Output the [X, Y] coordinate of the center of the cell containing the given text.  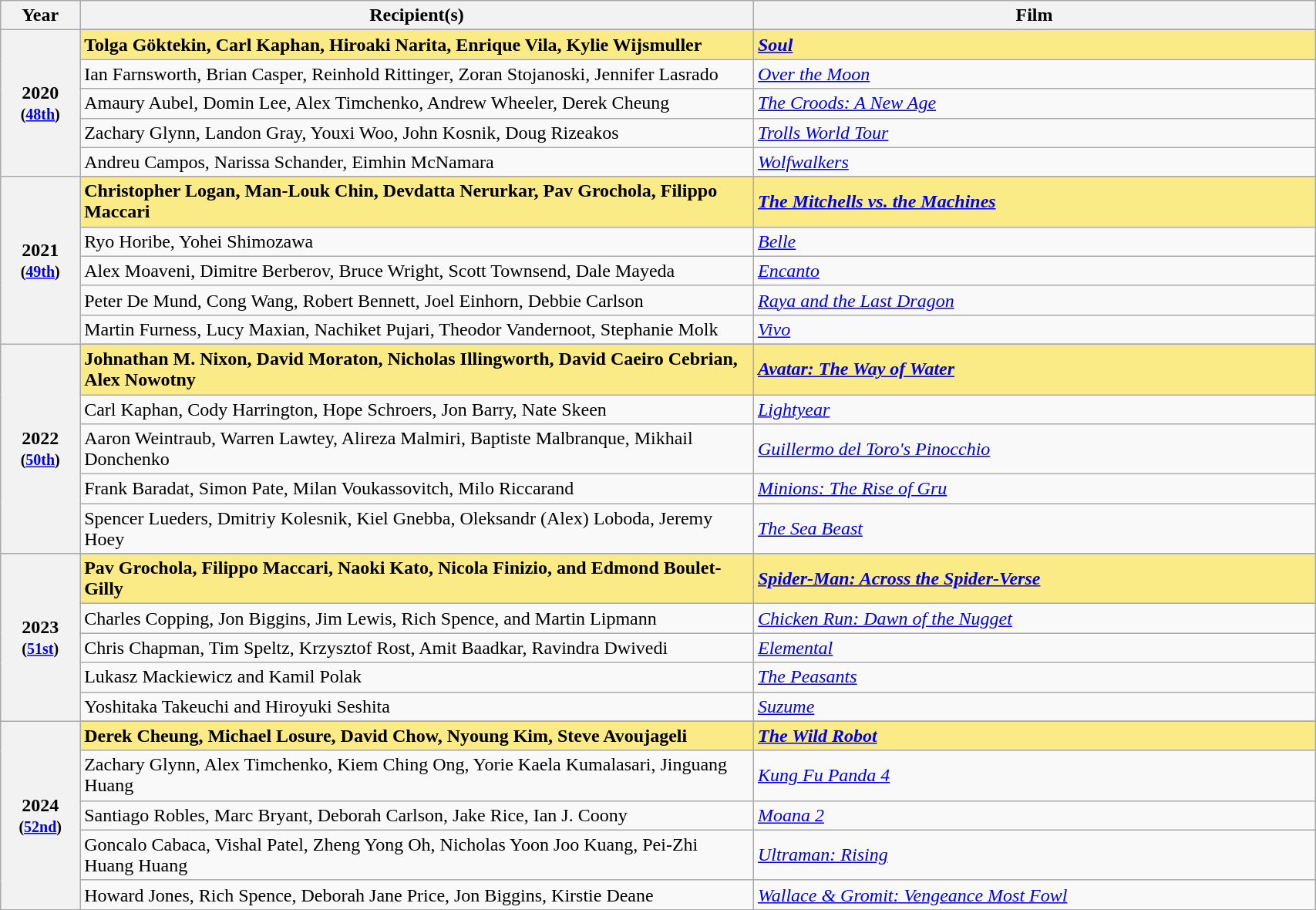
The Wild Robot [1034, 736]
Yoshitaka Takeuchi and Hiroyuki Seshita [417, 706]
Avatar: The Way of Water [1034, 369]
2021 (49th) [40, 261]
Wallace & Gromit: Vengeance Most Fowl [1034, 895]
Howard Jones, Rich Spence, Deborah Jane Price, Jon Biggins, Kirstie Deane [417, 895]
Alex Moaveni, Dimitre Berberov, Bruce Wright, Scott Townsend, Dale Mayeda [417, 271]
Tolga Göktekin, Carl Kaphan, Hiroaki Narita, Enrique Vila, Kylie Wijsmuller [417, 45]
Andreu Campos, Narissa Schander, Eimhin McNamara [417, 162]
Ryo Horibe, Yohei Shimozawa [417, 241]
Charles Copping, Jon Biggins, Jim Lewis, Rich Spence, and Martin Lipmann [417, 618]
Chris Chapman, Tim Speltz, Krzysztof Rost, Amit Baadkar, Ravindra Dwivedi [417, 648]
2023 (51st) [40, 637]
Santiago Robles, Marc Bryant, Deborah Carlson, Jake Rice, Ian J. Coony [417, 815]
Johnathan M. Nixon, David Moraton, Nicholas Illingworth, David Caeiro Cebrian, Alex Nowotny [417, 369]
Spencer Lueders, Dmitriy Kolesnik, Kiel Gnebba, Oleksandr (Alex) Loboda, Jeremy Hoey [417, 529]
Goncalo Cabaca, Vishal Patel, Zheng Yong Oh, Nicholas Yoon Joo Kuang, Pei-Zhi Huang Huang [417, 854]
Zachary Glynn, Landon Gray, Youxi Woo, John Kosnik, Doug Rizeakos [417, 133]
Elemental [1034, 648]
Trolls World Tour [1034, 133]
Wolfwalkers [1034, 162]
The Croods: A New Age [1034, 103]
Frank Baradat, Simon Pate, Milan Voukassovitch, Milo Riccarand [417, 489]
Spider-Man: Across the Spider-Verse [1034, 578]
2020 (48th) [40, 103]
2022 (50th) [40, 449]
Guillermo del Toro's Pinocchio [1034, 449]
Vivo [1034, 329]
Ultraman: Rising [1034, 854]
Belle [1034, 241]
Amaury Aubel, Domin Lee, Alex Timchenko, Andrew Wheeler, Derek Cheung [417, 103]
2024 (52nd) [40, 815]
Raya and the Last Dragon [1034, 300]
Suzume [1034, 706]
Film [1034, 15]
Zachary Glynn, Alex Timchenko, Kiem Ching Ong, Yorie Kaela Kumalasari, Jinguang Huang [417, 776]
Aaron Weintraub, Warren Lawtey, Alireza Malmiri, Baptiste Malbranque, Mikhail Donchenko [417, 449]
The Mitchells vs. the Machines [1034, 202]
Carl Kaphan, Cody Harrington, Hope Schroers, Jon Barry, Nate Skeen [417, 410]
Encanto [1034, 271]
Kung Fu Panda 4 [1034, 776]
Soul [1034, 45]
The Sea Beast [1034, 529]
The Peasants [1034, 677]
Derek Cheung, Michael Losure, David Chow, Nyoung Kim, Steve Avoujageli [417, 736]
Moana 2 [1034, 815]
Christopher Logan, Man-Louk Chin, Devdatta Nerurkar, Pav Grochola, Filippo Maccari [417, 202]
Ian Farnsworth, Brian Casper, Reinhold Rittinger, Zoran Stojanoski, Jennifer Lasrado [417, 74]
Lukasz Mackiewicz and Kamil Polak [417, 677]
Chicken Run: Dawn of the Nugget [1034, 618]
Pav Grochola, Filippo Maccari, Naoki Kato, Nicola Finizio, and Edmond Boulet-Gilly [417, 578]
Over the Moon [1034, 74]
Peter De Mund, Cong Wang, Robert Bennett, Joel Einhorn, Debbie Carlson [417, 300]
Martin Furness, Lucy Maxian, Nachiket Pujari, Theodor Vandernoot, Stephanie Molk [417, 329]
Lightyear [1034, 410]
Recipient(s) [417, 15]
Year [40, 15]
Minions: The Rise of Gru [1034, 489]
